Identify which cell holds the provided text, then report its (X, Y) central coordinate. 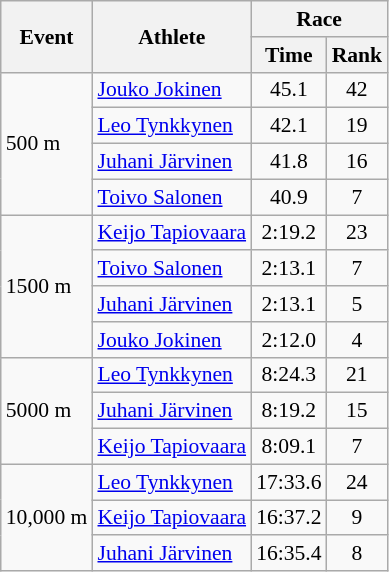
5 (358, 304)
23 (358, 233)
19 (358, 126)
10,000 m (47, 518)
8:19.2 (288, 411)
Race (319, 19)
Rank (358, 55)
42.1 (288, 126)
1500 m (47, 286)
16:37.2 (288, 518)
4 (358, 340)
500 m (47, 143)
16:35.4 (288, 554)
17:33.6 (288, 482)
21 (358, 375)
2:19.2 (288, 233)
41.8 (288, 162)
2:12.0 (288, 340)
8:24.3 (288, 375)
15 (358, 411)
40.9 (288, 197)
Athlete (172, 36)
Event (47, 36)
8 (358, 554)
Time (288, 55)
42 (358, 90)
16 (358, 162)
9 (358, 518)
24 (358, 482)
5000 m (47, 410)
8:09.1 (288, 447)
45.1 (288, 90)
